Return (x, y) of the center of cell containing provided text 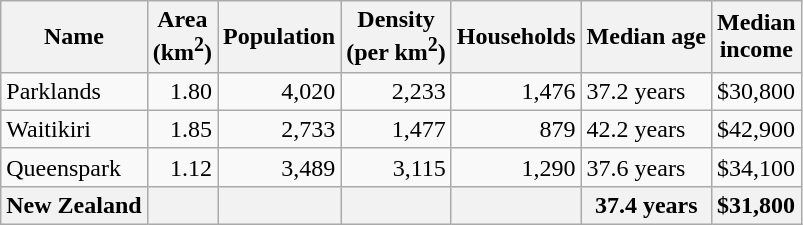
1.12 (182, 167)
Queenspark (74, 167)
4,020 (280, 91)
879 (516, 129)
1,477 (396, 129)
$34,100 (756, 167)
Density(per km2) (396, 37)
Medianincome (756, 37)
$42,900 (756, 129)
1,476 (516, 91)
$30,800 (756, 91)
Median age (646, 37)
3,489 (280, 167)
Waitikiri (74, 129)
37.2 years (646, 91)
1,290 (516, 167)
Parklands (74, 91)
2,233 (396, 91)
New Zealand (74, 205)
3,115 (396, 167)
Name (74, 37)
Households (516, 37)
1.80 (182, 91)
1.85 (182, 129)
Population (280, 37)
37.4 years (646, 205)
42.2 years (646, 129)
37.6 years (646, 167)
Area(km2) (182, 37)
$31,800 (756, 205)
2,733 (280, 129)
